Return the (x, y) coordinate for the center point of the cell that contains the specified text.  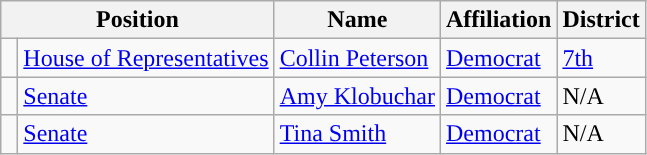
Amy Klobuchar (357, 96)
Name (357, 20)
Collin Peterson (357, 58)
House of Representatives (146, 58)
Affiliation (499, 20)
Tina Smith (357, 134)
Position (138, 20)
7th (601, 58)
District (601, 20)
